Pinpoint the cell where the given text exists, returning its (x, y) midpoint coordinate. 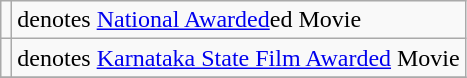
denotes Karnataka State Film Awarded Movie (238, 58)
denotes National Awardeded Movie (238, 20)
